Return [x, y] of the center of cell containing provided text 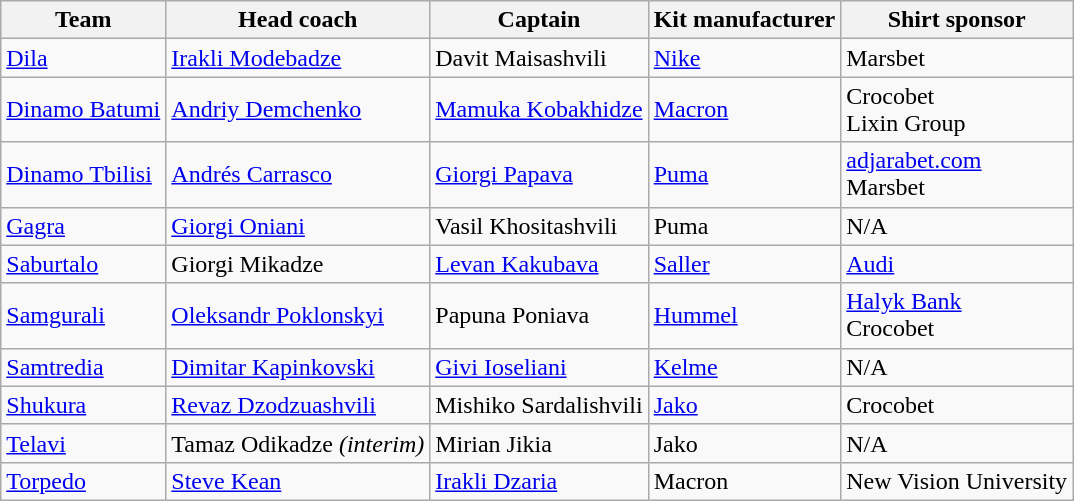
Davit Maisashvili [539, 58]
Giorgi Mikadze [298, 264]
Tamaz Odikadze (interim) [298, 443]
Marsbet [957, 58]
Samtredia [84, 367]
Dimitar Kapinkovski [298, 367]
Telavi [84, 443]
Andriy Demchenko [298, 110]
Mirian Jikia [539, 443]
Nike [744, 58]
Levan Kakubava [539, 264]
Kit manufacturer [744, 20]
adjarabet.comMarsbet [957, 174]
Halyk BankCrocobet [957, 316]
Dinamo Batumi [84, 110]
Audi [957, 264]
Irakli Modebadze [298, 58]
Saller [744, 264]
Shirt sponsor [957, 20]
Mamuka Kobakhidze [539, 110]
Giorgi Oniani [298, 226]
Papuna Poniava [539, 316]
CrocobetLixin Group [957, 110]
Captain [539, 20]
Dinamo Tbilisi [84, 174]
Saburtalo [84, 264]
Irakli Dzaria [539, 481]
Steve Kean [298, 481]
Dila [84, 58]
Head coach [298, 20]
Givi Ioseliani [539, 367]
Samgurali [84, 316]
Vasil Khositashvili [539, 226]
Team [84, 20]
Revaz Dzodzuashvili [298, 405]
Kelme [744, 367]
Gagra [84, 226]
Shukura [84, 405]
Oleksandr Poklonskyi [298, 316]
Torpedo [84, 481]
Mishiko Sardalishvili [539, 405]
Andrés Carrasco [298, 174]
New Vision University [957, 481]
Giorgi Papava [539, 174]
Hummel [744, 316]
Crocobet [957, 405]
